Detect which cell encompasses the target text, then output its [X, Y] center coordinate. 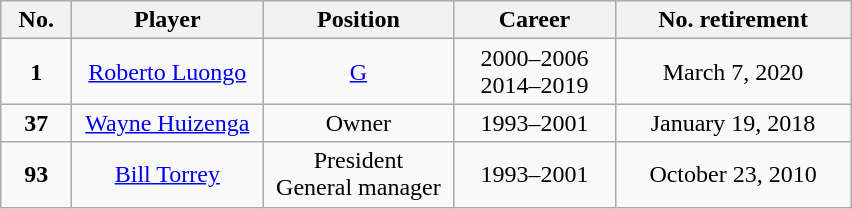
Owner [358, 123]
93 [36, 174]
March 7, 2020 [733, 72]
October 23, 2010 [733, 174]
1 [36, 72]
37 [36, 123]
No. retirement [733, 20]
Career [534, 20]
Roberto Luongo [168, 72]
G [358, 72]
Position [358, 20]
January 19, 2018 [733, 123]
2000–20062014–2019 [534, 72]
PresidentGeneral manager [358, 174]
Player [168, 20]
No. [36, 20]
Wayne Huizenga [168, 123]
Bill Torrey [168, 174]
